Search for the cell housing the specified text and yield its (x, y) center coordinate. 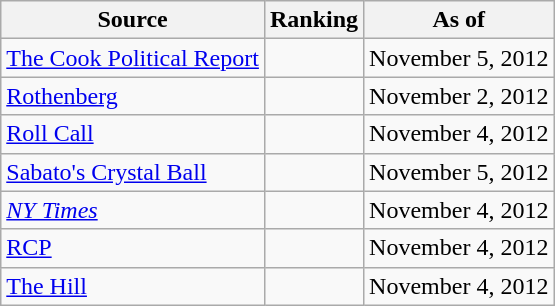
RCP (133, 248)
The Hill (133, 286)
November 2, 2012 (459, 96)
Source (133, 20)
Rothenberg (133, 96)
Ranking (314, 20)
NY Times (133, 210)
Sabato's Crystal Ball (133, 172)
The Cook Political Report (133, 58)
Roll Call (133, 134)
As of (459, 20)
